Output the [x, y] coordinate of the center of the cell containing the given text.  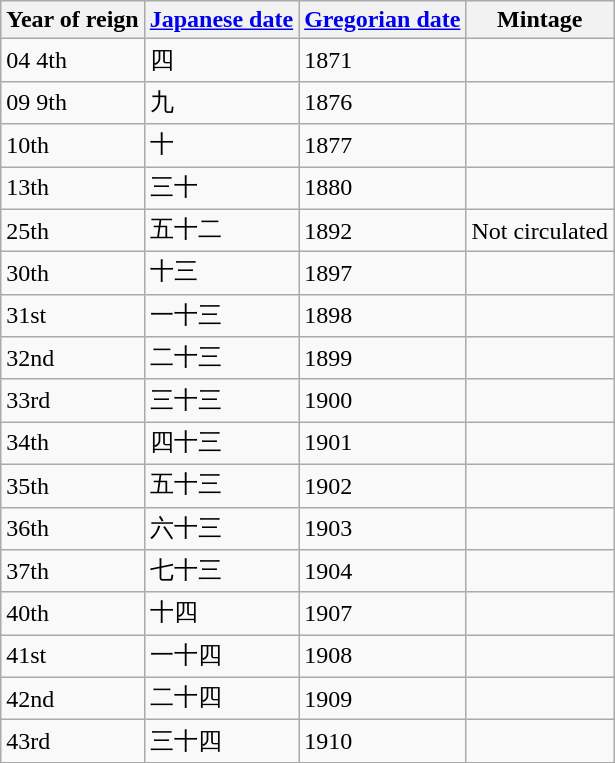
41st [72, 656]
1910 [382, 742]
1904 [382, 572]
40th [72, 614]
42nd [72, 698]
1900 [382, 400]
1908 [382, 656]
1897 [382, 274]
43rd [72, 742]
三十 [221, 188]
三十三 [221, 400]
1880 [382, 188]
30th [72, 274]
25th [72, 230]
一十四 [221, 656]
09 9th [72, 102]
十 [221, 146]
10th [72, 146]
十四 [221, 614]
32nd [72, 358]
1876 [382, 102]
33rd [72, 400]
四 [221, 60]
三十四 [221, 742]
Not circulated [540, 230]
1877 [382, 146]
36th [72, 528]
1907 [382, 614]
04 4th [72, 60]
1903 [382, 528]
35th [72, 486]
六十三 [221, 528]
1898 [382, 316]
二十四 [221, 698]
37th [72, 572]
34th [72, 444]
1899 [382, 358]
13th [72, 188]
1901 [382, 444]
十三 [221, 274]
1909 [382, 698]
一十三 [221, 316]
Mintage [540, 20]
Year of reign [72, 20]
七十三 [221, 572]
Gregorian date [382, 20]
1871 [382, 60]
1892 [382, 230]
九 [221, 102]
31st [72, 316]
四十三 [221, 444]
1902 [382, 486]
Japanese date [221, 20]
五十二 [221, 230]
二十三 [221, 358]
五十三 [221, 486]
